Find where the given text appears and provide that cell's center as (X, Y) coordinate. 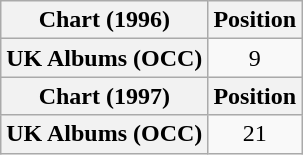
9 (255, 58)
21 (255, 134)
Chart (1997) (104, 96)
Chart (1996) (104, 20)
